Capture the cell that displays the provided text and extract its (x, y) central coordinate. 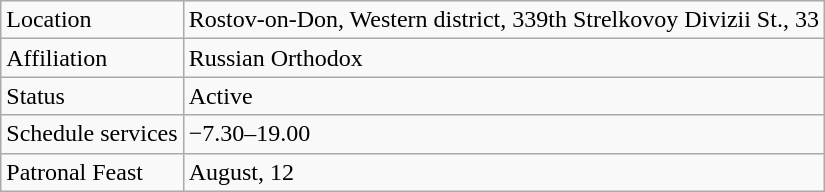
Location (92, 20)
Affiliation (92, 58)
Schedule services (92, 134)
August, 12 (504, 172)
Status (92, 96)
Rostov-on-Don, Western district, 339th Strelkovoy Divizii St., 33 (504, 20)
Russian Orthodox (504, 58)
Patronal Feast (92, 172)
Active (504, 96)
−7.30–19.00 (504, 134)
